Find where the given text appears and provide that cell's center as (x, y) coordinate. 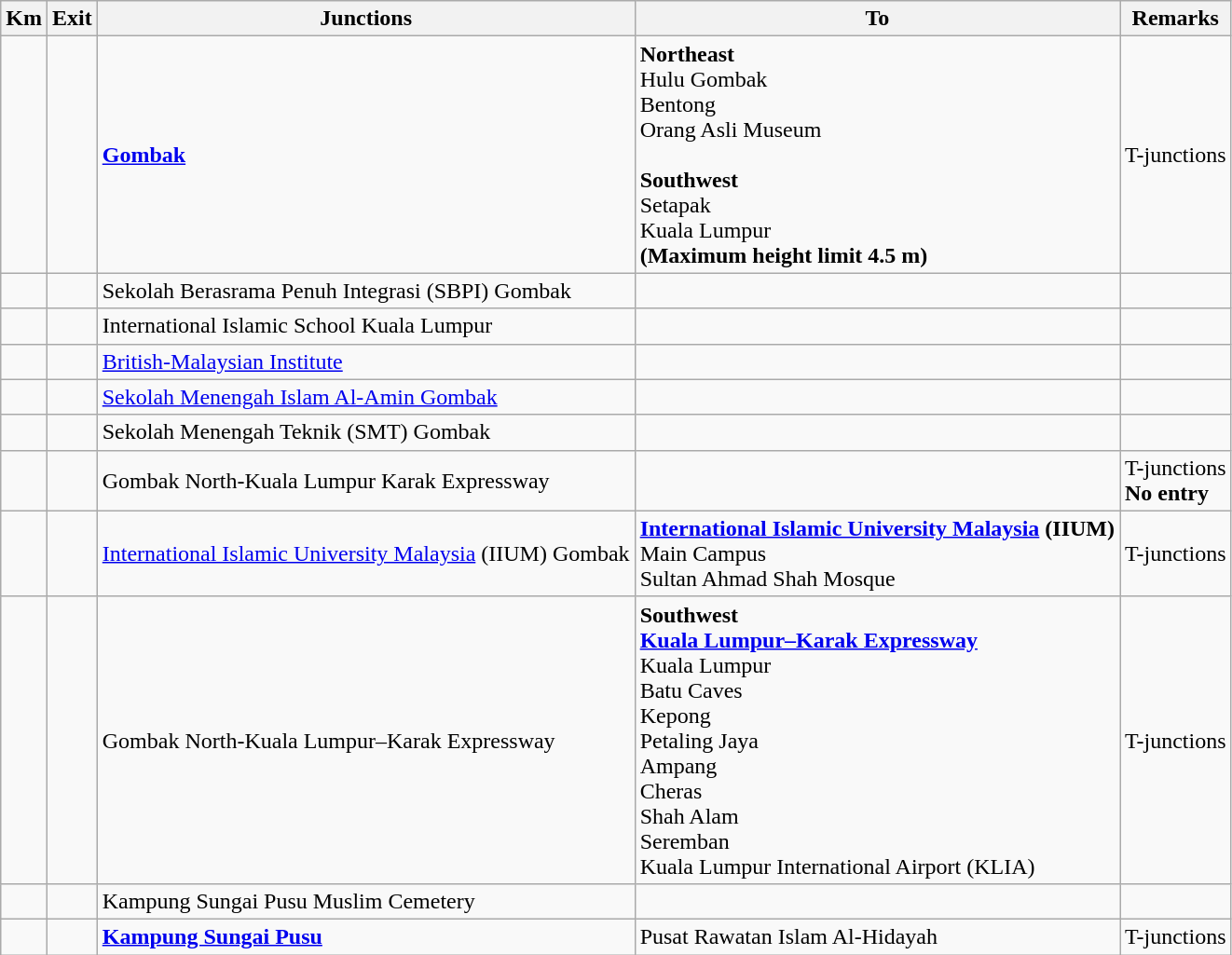
Junctions (365, 19)
Kampung Sungai Pusu Muslim Cemetery (365, 901)
Sekolah Menengah Teknik (SMT) Gombak (365, 432)
British-Malaysian Institute (365, 362)
Kampung Sungai Pusu (365, 936)
Gombak North-Kuala Lumpur Karak Expressway (365, 481)
International Islamic School Kuala Lumpur (365, 326)
Exit (72, 19)
T-junctionsNo entry (1176, 481)
To (877, 19)
International Islamic University Malaysia (IIUM) Gombak (365, 553)
International Islamic University Malaysia (IIUM) Main CampusSultan Ahmad Shah Mosque (877, 553)
Remarks (1176, 19)
Sekolah Menengah Islam Al-Amin Gombak (365, 397)
Gombak North-Kuala Lumpur–Karak Expressway (365, 740)
Km (24, 19)
Sekolah Berasrama Penuh Integrasi (SBPI) Gombak (365, 291)
Northeast Hulu Gombak BentongOrang Asli MuseumSouthwest Setapak Kuala Lumpur(Maximum height limit 4.5 m) (877, 155)
Gombak (365, 155)
Pusat Rawatan Islam Al-Hidayah (877, 936)
